Return the (X, Y) coordinate for the center point of the cell that contains the specified text.  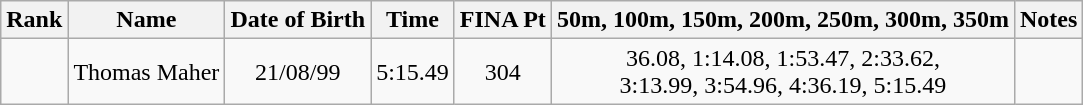
Name (146, 20)
304 (502, 72)
Rank (34, 20)
Notes (1048, 20)
Date of Birth (298, 20)
Time (413, 20)
21/08/99 (298, 72)
36.08, 1:14.08, 1:53.47, 2:33.62,3:13.99, 3:54.96, 4:36.19, 5:15.49 (782, 72)
50m, 100m, 150m, 200m, 250m, 300m, 350m (782, 20)
Thomas Maher (146, 72)
FINA Pt (502, 20)
5:15.49 (413, 72)
